Pinpoint the cell where the given text exists, returning its [x, y] midpoint coordinate. 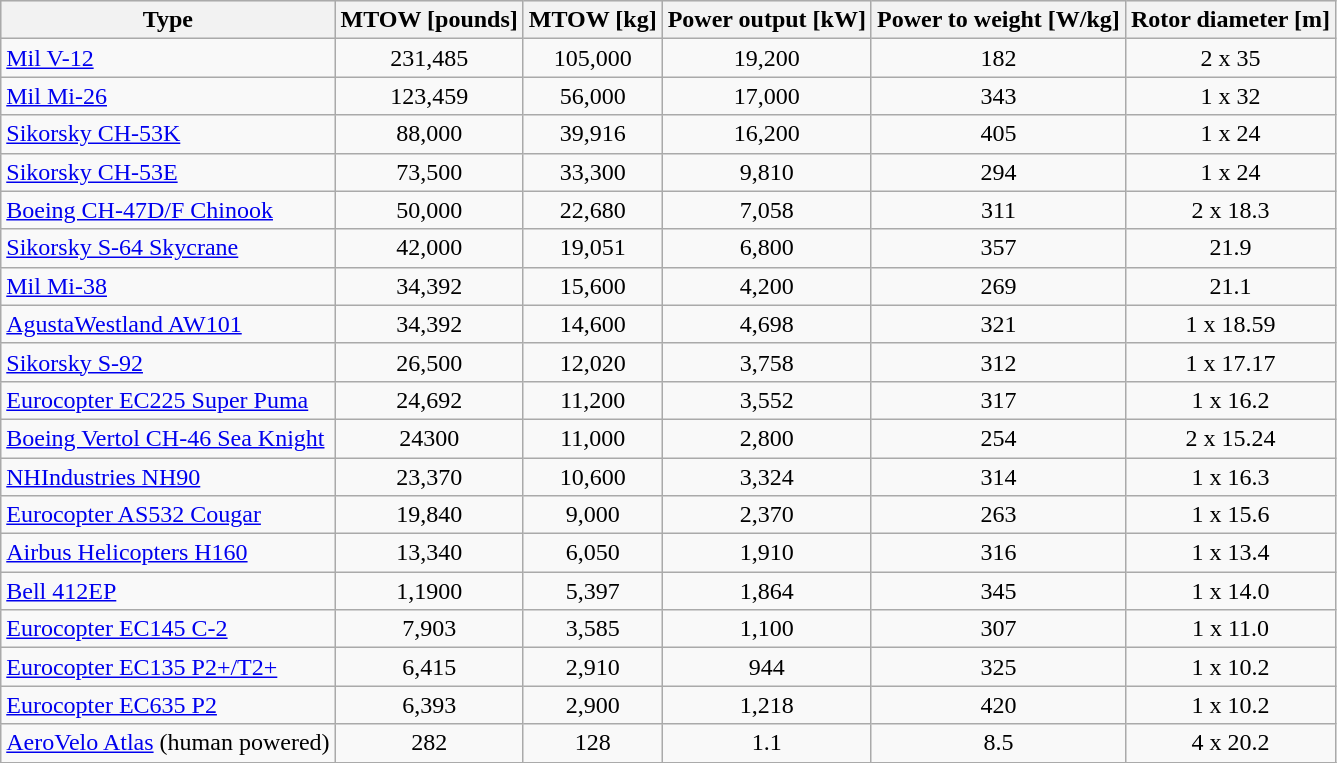
Power output [kW] [766, 20]
73,500 [429, 172]
Boeing CH-47D/F Chinook [168, 210]
1,100 [766, 629]
1 x 11.0 [1230, 629]
2 x 18.3 [1230, 210]
4 x 20.2 [1230, 743]
50,000 [429, 210]
Eurocopter EC145 C-2 [168, 629]
6,050 [592, 553]
128 [592, 743]
1 x 14.0 [1230, 591]
88,000 [429, 134]
2,900 [592, 705]
21.9 [1230, 248]
312 [998, 362]
321 [998, 324]
Eurocopter EC135 P2+/T2+ [168, 667]
Power to weight [W/kg] [998, 20]
Eurocopter EC225 Super Puma [168, 400]
307 [998, 629]
17,000 [766, 96]
16,200 [766, 134]
1 x 13.4 [1230, 553]
3,585 [592, 629]
Sikorsky S-92 [168, 362]
4,698 [766, 324]
9,000 [592, 515]
123,459 [429, 96]
MTOW [pounds] [429, 20]
14,600 [592, 324]
294 [998, 172]
Type [168, 20]
21.1 [1230, 286]
1,218 [766, 705]
19,200 [766, 58]
254 [998, 438]
2 x 35 [1230, 58]
NHIndustries NH90 [168, 477]
4,200 [766, 286]
15,600 [592, 286]
316 [998, 553]
24300 [429, 438]
23,370 [429, 477]
19,840 [429, 515]
311 [998, 210]
7,903 [429, 629]
405 [998, 134]
AgustaWestland AW101 [168, 324]
343 [998, 96]
2,800 [766, 438]
Mil Mi-26 [168, 96]
AeroVelo Atlas (human powered) [168, 743]
3,552 [766, 400]
282 [429, 743]
1,864 [766, 591]
317 [998, 400]
Eurocopter AS532 Cougar [168, 515]
314 [998, 477]
2 x 15.24 [1230, 438]
26,500 [429, 362]
1,1900 [429, 591]
Sikorsky CH-53K [168, 134]
231,485 [429, 58]
263 [998, 515]
182 [998, 58]
Boeing Vertol CH-46 Sea Knight [168, 438]
42,000 [429, 248]
6,800 [766, 248]
1 x 16.3 [1230, 477]
325 [998, 667]
269 [998, 286]
13,340 [429, 553]
1 x 16.2 [1230, 400]
9,810 [766, 172]
39,916 [592, 134]
33,300 [592, 172]
1 x 17.17 [1230, 362]
3,758 [766, 362]
1 x 18.59 [1230, 324]
19,051 [592, 248]
Eurocopter EC635 P2 [168, 705]
2,910 [592, 667]
6,415 [429, 667]
8.5 [998, 743]
11,200 [592, 400]
Rotor diameter [m] [1230, 20]
105,000 [592, 58]
MTOW [kg] [592, 20]
12,020 [592, 362]
Sikorsky CH-53E [168, 172]
11,000 [592, 438]
Bell 412EP [168, 591]
2,370 [766, 515]
7,058 [766, 210]
Airbus Helicopters H160 [168, 553]
357 [998, 248]
6,393 [429, 705]
Mil V-12 [168, 58]
Mil Mi-38 [168, 286]
1.1 [766, 743]
345 [998, 591]
22,680 [592, 210]
10,600 [592, 477]
944 [766, 667]
1 x 32 [1230, 96]
1,910 [766, 553]
5,397 [592, 591]
Sikorsky S-64 Skycrane [168, 248]
1 x 15.6 [1230, 515]
420 [998, 705]
24,692 [429, 400]
56,000 [592, 96]
3,324 [766, 477]
